Scan for the cell matching the given text and deliver its [X, Y] coordinate at center. 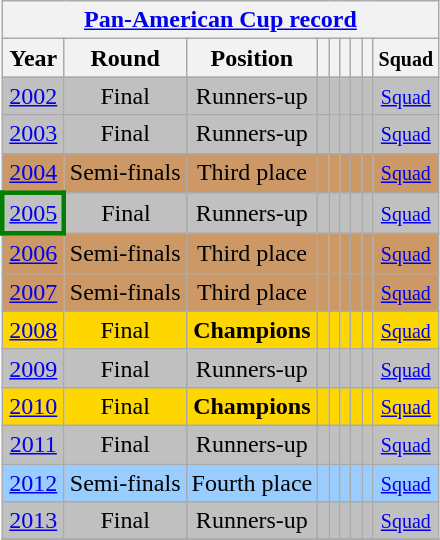
2005 [33, 214]
2010 [33, 406]
Fourth place [252, 483]
2008 [33, 330]
2011 [33, 444]
2006 [33, 254]
2002 [33, 96]
2013 [33, 521]
Pan-American Cup record [220, 20]
2004 [33, 173]
2012 [33, 483]
Round [125, 58]
2009 [33, 368]
Position [252, 58]
2007 [33, 292]
Year [33, 58]
2003 [33, 134]
